Find where the given text appears and provide that cell's center as (X, Y) coordinate. 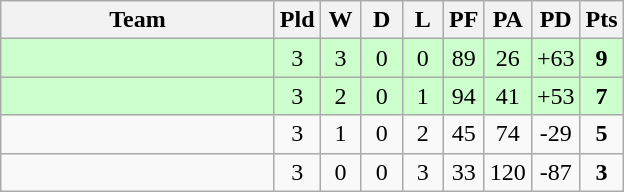
7 (602, 96)
5 (602, 134)
-87 (556, 172)
L (422, 20)
Pld (297, 20)
PA (508, 20)
W (340, 20)
45 (464, 134)
PD (556, 20)
41 (508, 96)
PF (464, 20)
26 (508, 58)
89 (464, 58)
+53 (556, 96)
Pts (602, 20)
-29 (556, 134)
9 (602, 58)
120 (508, 172)
94 (464, 96)
Team (138, 20)
+63 (556, 58)
74 (508, 134)
33 (464, 172)
D (382, 20)
